Search for the cell housing the specified text and yield its [x, y] center coordinate. 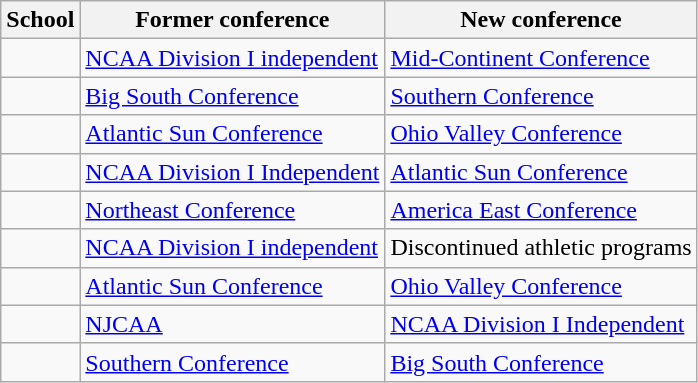
Former conference [232, 20]
Northeast Conference [232, 210]
Discontinued athletic programs [541, 248]
School [40, 20]
Mid-Continent Conference [541, 58]
NJCAA [232, 324]
New conference [541, 20]
America East Conference [541, 210]
